Identify which cell holds the provided text, then report its (X, Y) central coordinate. 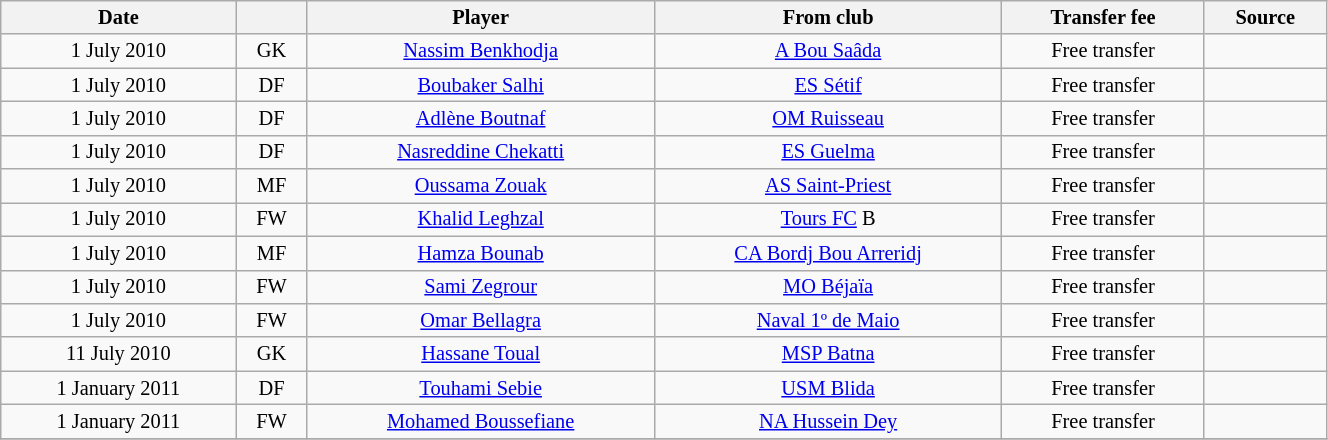
Sami Zegrour (480, 287)
A Bou Saâda (828, 51)
Player (480, 17)
USM Blida (828, 388)
ES Sétif (828, 85)
11 July 2010 (118, 354)
Adlène Boutnaf (480, 118)
ES Guelma (828, 152)
Transfer fee (1103, 17)
OM Ruisseau (828, 118)
Omar Bellagra (480, 320)
From club (828, 17)
Oussama Zouak (480, 186)
Nassim Benkhodja (480, 51)
MO Béjaïa (828, 287)
Touhami Sebie (480, 388)
Hassane Toual (480, 354)
Naval 1º de Maio (828, 320)
Tours FC B (828, 219)
Mohamed Boussefiane (480, 421)
Hamza Bounab (480, 253)
Boubaker Salhi (480, 85)
Date (118, 17)
MSP Batna (828, 354)
Source (1265, 17)
NA Hussein Dey (828, 421)
CA Bordj Bou Arreridj (828, 253)
AS Saint-Priest (828, 186)
Nasreddine Chekatti (480, 152)
Khalid Leghzal (480, 219)
